Provide the (x, y) coordinate of the cell's center where the given text is located.  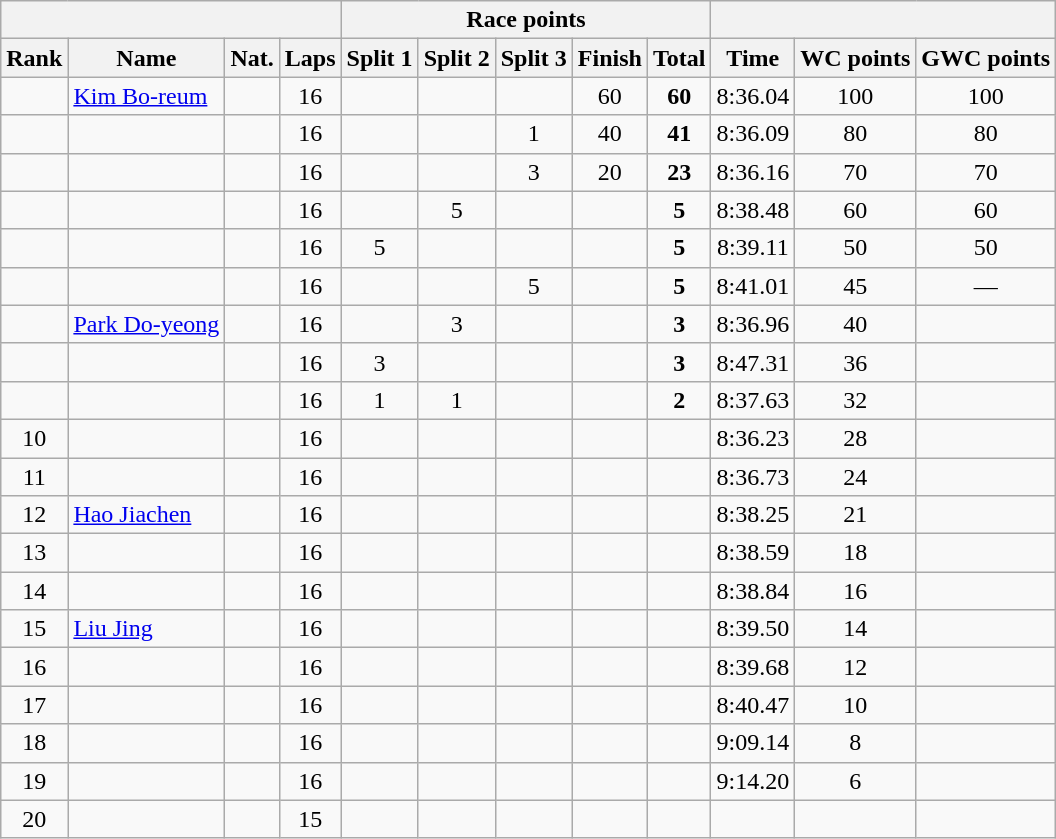
8:36.23 (753, 438)
8 (856, 743)
8:41.01 (753, 286)
8:47.31 (753, 362)
8:39.50 (753, 629)
23 (679, 172)
Finish (610, 58)
Split 3 (534, 58)
Laps (310, 58)
9:14.20 (753, 781)
8:37.63 (753, 400)
— (986, 286)
Hao Jiachen (146, 515)
8:36.16 (753, 172)
9:09.14 (753, 743)
28 (856, 438)
17 (34, 705)
Race points (526, 20)
Nat. (252, 58)
Name (146, 58)
24 (856, 477)
8:38.59 (753, 553)
Time (753, 58)
32 (856, 400)
8:36.09 (753, 134)
Park Do-yeong (146, 324)
Liu Jing (146, 629)
2 (679, 400)
8:40.47 (753, 705)
6 (856, 781)
Total (679, 58)
8:36.04 (753, 96)
8:39.11 (753, 248)
41 (679, 134)
8:38.25 (753, 515)
21 (856, 515)
Rank (34, 58)
19 (34, 781)
36 (856, 362)
8:38.84 (753, 591)
8:36.96 (753, 324)
WC points (856, 58)
GWC points (986, 58)
8:39.68 (753, 667)
8:38.48 (753, 210)
13 (34, 553)
45 (856, 286)
Split 2 (456, 58)
8:36.73 (753, 477)
11 (34, 477)
Kim Bo-reum (146, 96)
Split 1 (380, 58)
